Pinpoint the cell where the given text exists, returning its (X, Y) midpoint coordinate. 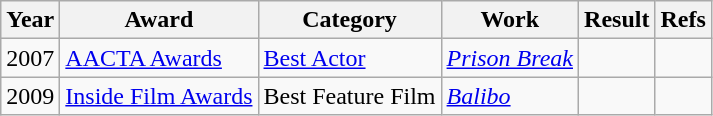
Inside Film Awards (159, 96)
Best Feature Film (350, 96)
2009 (30, 96)
Refs (683, 20)
Balibo (510, 96)
Category (350, 20)
Result (617, 20)
Prison Break (510, 58)
Year (30, 20)
2007 (30, 58)
Work (510, 20)
Award (159, 20)
Best Actor (350, 58)
AACTA Awards (159, 58)
